Scan for the cell matching the given text and deliver its [x, y] coordinate at center. 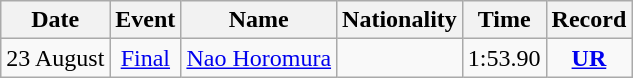
23 August [56, 58]
UR [589, 58]
Event [146, 20]
Nao Horomura [259, 58]
Final [146, 58]
Name [259, 20]
1:53.90 [504, 58]
Date [56, 20]
Time [504, 20]
Nationality [400, 20]
Record [589, 20]
